Search for the cell housing the specified text and yield its (X, Y) center coordinate. 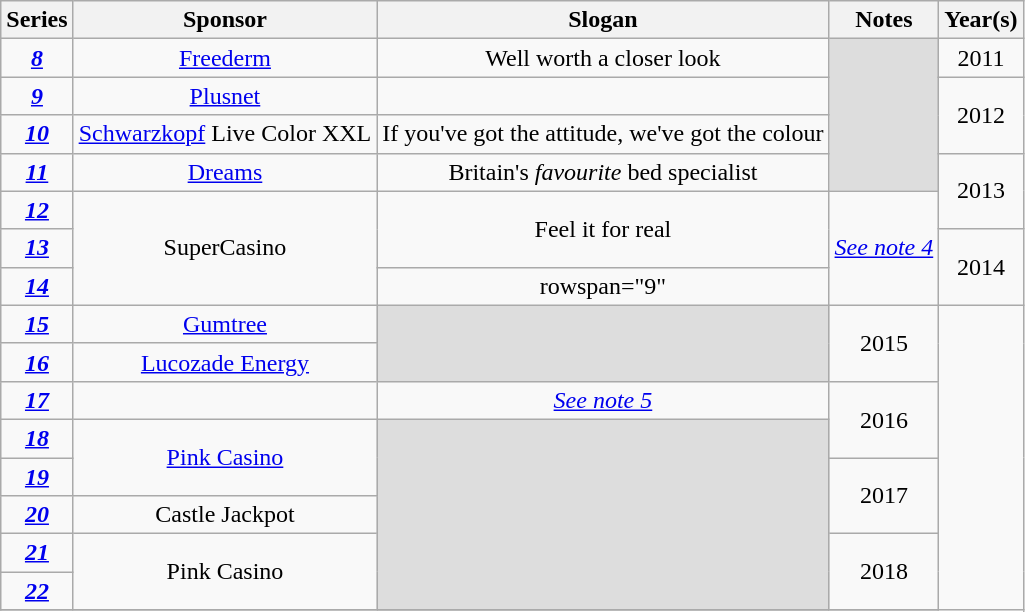
Lucozade Energy (225, 362)
See note 4 (884, 248)
9 (37, 96)
rowspan="9" (603, 286)
Plusnet (225, 96)
11 (37, 172)
14 (37, 286)
Series (37, 20)
Dreams (225, 172)
Sponsor (225, 20)
2016 (884, 419)
18 (37, 438)
12 (37, 210)
Slogan (603, 20)
8 (37, 58)
10 (37, 134)
Year(s) (981, 20)
Britain's favourite bed specialist (603, 172)
Gumtree (225, 324)
Freederm (225, 58)
2014 (981, 267)
2018 (884, 572)
2017 (884, 496)
2015 (884, 343)
Notes (884, 20)
If you've got the attitude, we've got the colour (603, 134)
SuperCasino (225, 248)
22 (37, 591)
See note 5 (603, 400)
2013 (981, 191)
20 (37, 515)
16 (37, 362)
13 (37, 248)
Castle Jackpot (225, 515)
19 (37, 477)
Well worth a closer look (603, 58)
Feel it for real (603, 229)
17 (37, 400)
2011 (981, 58)
21 (37, 553)
15 (37, 324)
Schwarzkopf Live Color XXL (225, 134)
2012 (981, 115)
